Capture the cell that displays the provided text and extract its [x, y] central coordinate. 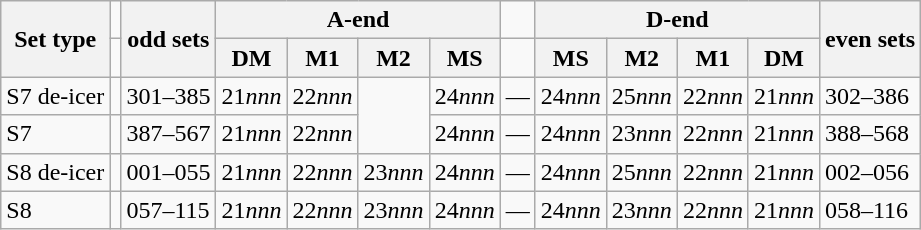
058–116 [870, 210]
388–568 [870, 134]
D-end [677, 20]
387–567 [168, 134]
even sets [870, 39]
S8 [56, 210]
A-end [358, 20]
302–386 [870, 96]
301–385 [168, 96]
odd sets [168, 39]
Set type [56, 39]
S7 [56, 134]
002–056 [870, 172]
001–055 [168, 172]
057–115 [168, 210]
S8 de-icer [56, 172]
S7 de-icer [56, 96]
